Determine the (x, y) coordinate at the center of the cell enclosing the given text.  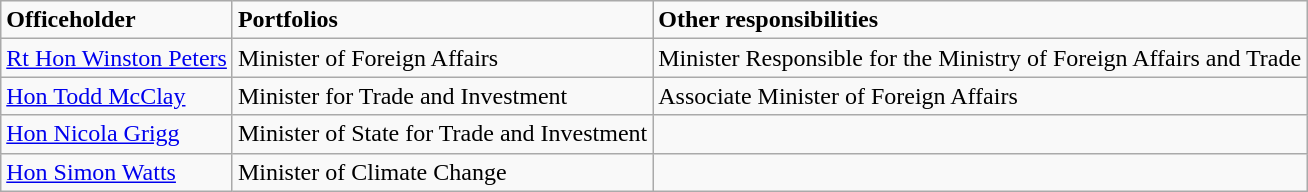
Officeholder (117, 20)
Minister for Trade and Investment (442, 96)
Minister of State for Trade and Investment (442, 134)
Rt Hon Winston Peters (117, 58)
Hon Simon Watts (117, 172)
Hon Todd McClay (117, 96)
Other responsibilities (980, 20)
Portfolios (442, 20)
Minister Responsible for the Ministry of Foreign Affairs and Trade (980, 58)
Minister of Climate Change (442, 172)
Hon Nicola Grigg (117, 134)
Associate Minister of Foreign Affairs (980, 96)
Minister of Foreign Affairs (442, 58)
